Find where the given text appears and provide that cell's center as (X, Y) coordinate. 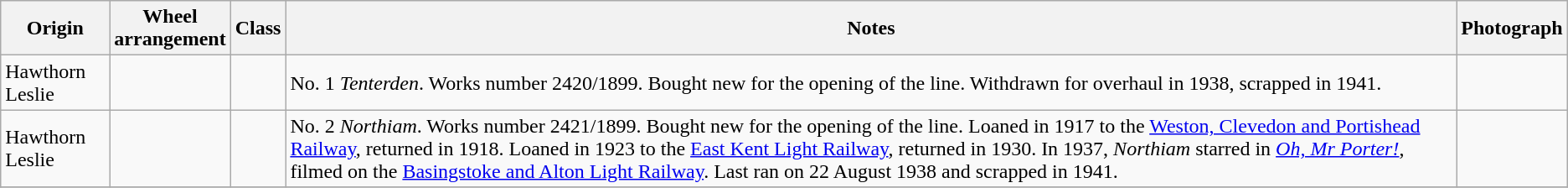
Photograph (1512, 29)
Class (258, 29)
Wheelarrangement (170, 29)
No. 1 Tenterden. Works number 2420/1899. Bought new for the opening of the line. Withdrawn for overhaul in 1938, scrapped in 1941. (871, 82)
Origin (55, 29)
Notes (871, 29)
